Pinpoint the cell where the given text exists, returning its [x, y] midpoint coordinate. 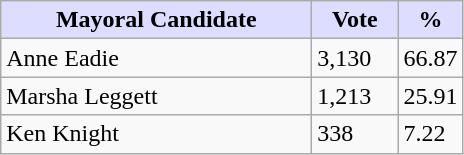
Mayoral Candidate [156, 20]
Vote [355, 20]
7.22 [430, 134]
338 [355, 134]
66.87 [430, 58]
Marsha Leggett [156, 96]
% [430, 20]
1,213 [355, 96]
25.91 [430, 96]
3,130 [355, 58]
Ken Knight [156, 134]
Anne Eadie [156, 58]
